Pinpoint the cell where the given text exists, returning its [x, y] midpoint coordinate. 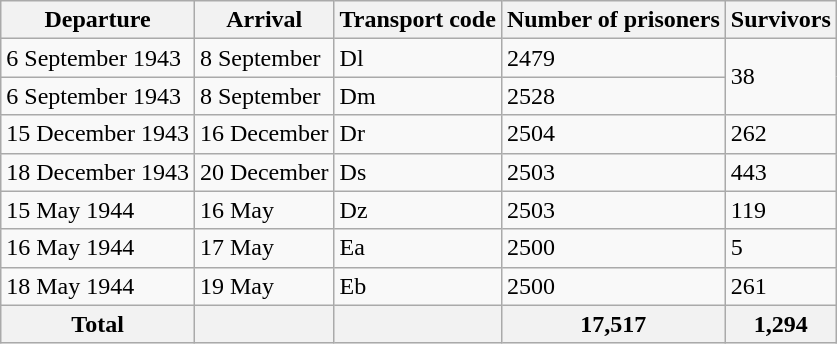
18 December 1943 [98, 172]
443 [780, 172]
5 [780, 248]
1,294 [780, 324]
Dl [418, 58]
Total [98, 324]
Dz [418, 210]
15 December 1943 [98, 134]
119 [780, 210]
Number of prisoners [613, 20]
18 May 1944 [98, 286]
17,517 [613, 324]
19 May [264, 286]
16 December [264, 134]
Survivors [780, 20]
38 [780, 77]
Departure [98, 20]
16 May 1944 [98, 248]
Ea [418, 248]
Dm [418, 96]
Arrival [264, 20]
Ds [418, 172]
2504 [613, 134]
17 May [264, 248]
2479 [613, 58]
Transport code [418, 20]
261 [780, 286]
2528 [613, 96]
16 May [264, 210]
15 May 1944 [98, 210]
20 December [264, 172]
Dr [418, 134]
Eb [418, 286]
262 [780, 134]
